Return [X, Y] of the center of cell containing provided text 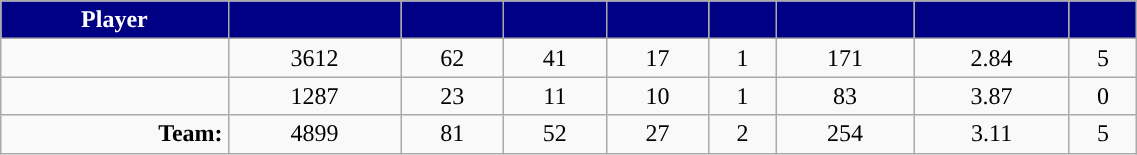
2 [742, 134]
81 [452, 134]
1287 [314, 96]
3612 [314, 58]
4899 [314, 134]
62 [452, 58]
3.87 [992, 96]
83 [845, 96]
23 [452, 96]
3.11 [992, 134]
254 [845, 134]
41 [556, 58]
Player [114, 20]
52 [556, 134]
Team: [114, 134]
0 [1103, 96]
17 [658, 58]
10 [658, 96]
11 [556, 96]
2.84 [992, 58]
171 [845, 58]
27 [658, 134]
